Output the (x, y) coordinate of the center of the cell containing the given text.  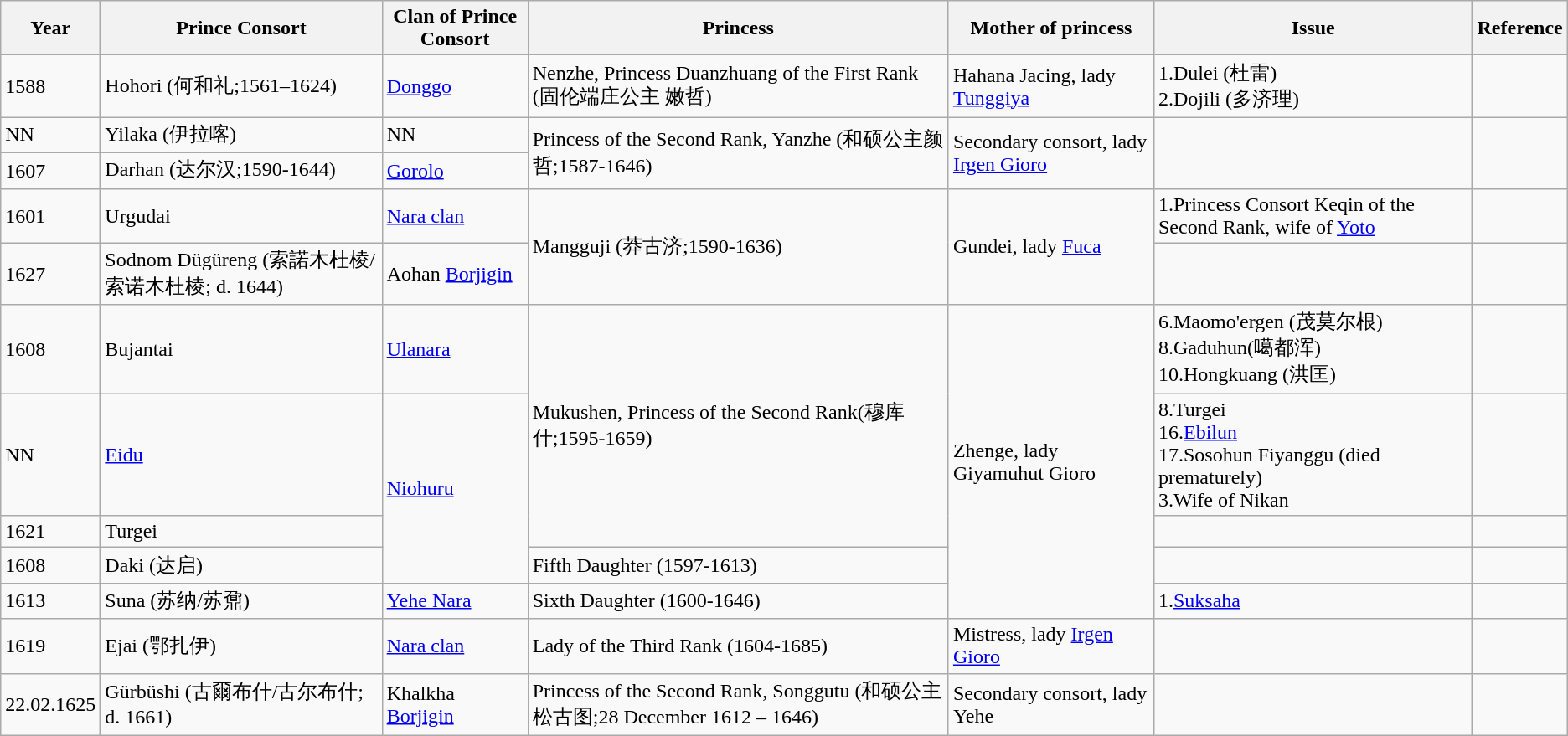
Nenzhe, Princess Duanzhuang of the First Rank (固伦端庄公主 嫩哲) (738, 86)
Yehe Nara (455, 601)
8.Turgei16.Ebilun17.Sosohun Fiyanggu (died prematurely)3.Wife of Nikan (1313, 455)
Khalkha Borjigin (455, 704)
1.Dulei (杜雷)2.Dojili (多济理) (1313, 86)
Gundei, lady Fuca (1050, 246)
Reference (1519, 28)
Lady of the Third Rank (1604-1685) (738, 646)
Turgei (241, 532)
Urgudai (241, 216)
Princess of the Second Rank, Yanzhe (和硕公主颜哲;1587-1646) (738, 152)
Yilaka (伊拉喀) (241, 136)
Issue (1313, 28)
Donggo (455, 86)
Niohuru (455, 489)
Sixth Daughter (1600-1646) (738, 601)
Darhan (达尔汉;1590-1644) (241, 171)
1621 (50, 532)
Mistress, lady Irgen Gioro (1050, 646)
Gorolo (455, 171)
Daki (达启) (241, 566)
1613 (50, 601)
Bujantai (241, 349)
Aohan Borjigin (455, 274)
1627 (50, 274)
Princess of the Second Rank, Songgutu (和硕公主松古图;28 December 1612 – 1646) (738, 704)
Mukushen, Princess of the Second Rank(穆库什;1595-1659) (738, 426)
Year (50, 28)
Hohori (何和礼;1561–1624) (241, 86)
1607 (50, 171)
6.Maomo'ergen (茂莫尔根)8.Gaduhun(噶都浑)10.Hongkuang (洪匡) (1313, 349)
Hahana Jacing, lady Tunggiya (1050, 86)
Gürbüshi (古爾布什/古尔布什; d. 1661) (241, 704)
Suna (苏纳/苏鼐) (241, 601)
Prince Consort (241, 28)
Eidu (241, 455)
1.Princess Consort Keqin of the Second Rank, wife of Yoto (1313, 216)
Ulanara (455, 349)
Princess (738, 28)
1588 (50, 86)
1619 (50, 646)
Sodnom Dügüreng (索諾木杜棱/索诺木杜棱; d. 1644) (241, 274)
Secondary consort, lady Irgen Gioro (1050, 152)
Secondary consort, lady Yehe (1050, 704)
Zhenge, lady Giyamuhut Gioro (1050, 462)
Ejai (鄂扎伊) (241, 646)
Mother of princess (1050, 28)
1601 (50, 216)
Mangguji (莽古济;1590-1636) (738, 246)
Clan of Prince Consort (455, 28)
1.Suksaha (1313, 601)
22.02.1625 (50, 704)
Fifth Daughter (1597-1613) (738, 566)
